Extract the [X, Y] coordinate from the center of the cell holding the provided text.  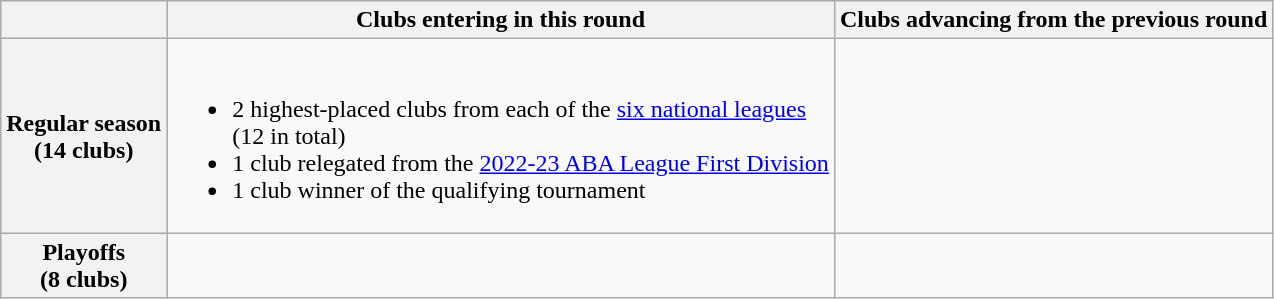
Regular season(14 clubs) [84, 136]
Clubs advancing from the previous round [1053, 20]
Playoffs(8 clubs) [84, 266]
Clubs entering in this round [501, 20]
